Provide the [X, Y] coordinate of the cell's center where the given text is located.  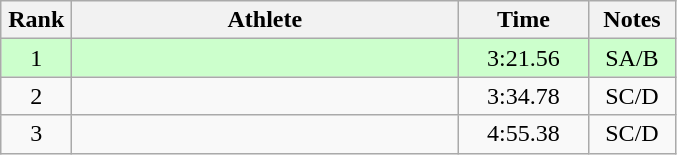
Notes [632, 20]
3 [36, 134]
Rank [36, 20]
Athlete [265, 20]
3:21.56 [524, 58]
SA/B [632, 58]
2 [36, 96]
4:55.38 [524, 134]
Time [524, 20]
3:34.78 [524, 96]
1 [36, 58]
